From the cell containing the given text, extract its center point as (x, y) coordinate. 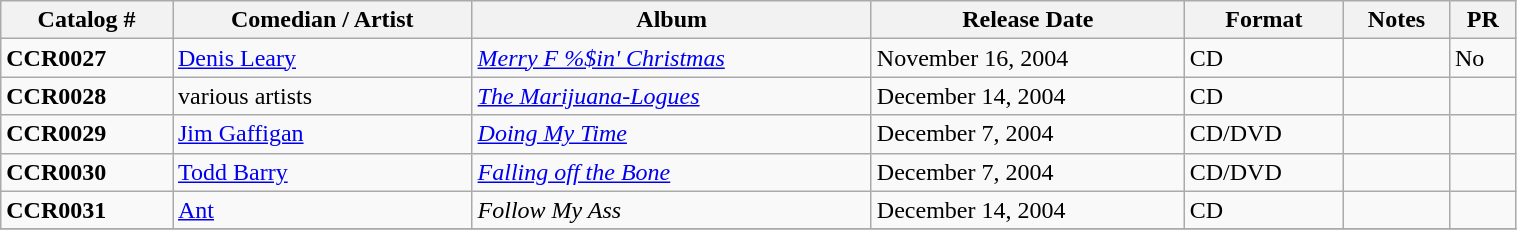
CCR0028 (87, 96)
Comedian / Artist (322, 20)
Follow My Ass (672, 210)
Notes (1397, 20)
Denis Leary (322, 58)
November 16, 2004 (1028, 58)
CCR0029 (87, 134)
Falling off the Bone (672, 172)
The Marijuana-Logues (672, 96)
CCR0027 (87, 58)
Merry F %$in' Christmas (672, 58)
Todd Barry (322, 172)
CCR0030 (87, 172)
Release Date (1028, 20)
various artists (322, 96)
No (1482, 58)
CCR0031 (87, 210)
Album (672, 20)
Format (1264, 20)
Catalog # (87, 20)
Jim Gaffigan (322, 134)
Doing My Time (672, 134)
Ant (322, 210)
PR (1482, 20)
